Search for the cell housing the specified text and yield its [x, y] center coordinate. 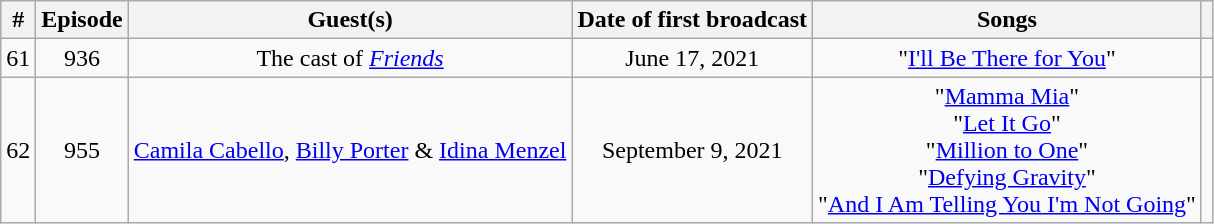
June 17, 2021 [692, 58]
"Mamma Mia""Let It Go""Million to One""Defying Gravity""And I Am Telling You I'm Not Going" [1008, 150]
955 [82, 150]
Camila Cabello, Billy Porter & Idina Menzel [350, 150]
The cast of Friends [350, 58]
"I'll Be There for You" [1008, 58]
Episode [82, 20]
936 [82, 58]
Guest(s) [350, 20]
62 [18, 150]
61 [18, 58]
# [18, 20]
September 9, 2021 [692, 150]
Date of first broadcast [692, 20]
Songs [1008, 20]
